For the text-containing cell, return its midpoint in (X, Y) coordinate format. 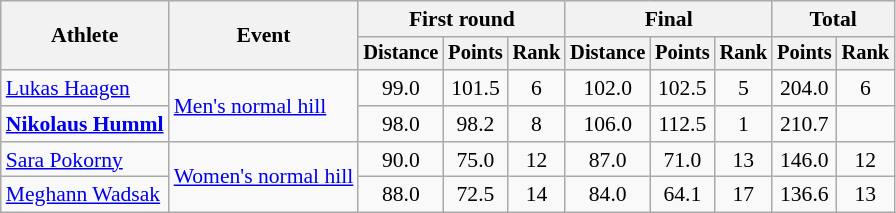
204.0 (804, 88)
64.1 (682, 195)
99.0 (400, 88)
72.5 (475, 195)
First round (462, 19)
98.2 (475, 124)
Meghann Wadsak (85, 195)
14 (537, 195)
87.0 (608, 160)
17 (744, 195)
102.0 (608, 88)
112.5 (682, 124)
106.0 (608, 124)
Women's normal hill (264, 178)
75.0 (475, 160)
5 (744, 88)
102.5 (682, 88)
88.0 (400, 195)
Total (833, 19)
146.0 (804, 160)
98.0 (400, 124)
Athlete (85, 36)
Event (264, 36)
Lukas Haagen (85, 88)
1 (744, 124)
Final (668, 19)
Men's normal hill (264, 106)
8 (537, 124)
101.5 (475, 88)
Sara Pokorny (85, 160)
84.0 (608, 195)
71.0 (682, 160)
136.6 (804, 195)
210.7 (804, 124)
Nikolaus Humml (85, 124)
90.0 (400, 160)
